From the cell containing the given text, extract its center point as [X, Y] coordinate. 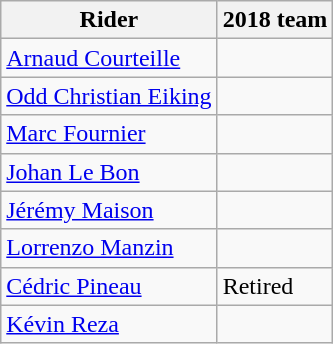
2018 team [275, 20]
Retired [275, 286]
Odd Christian Eiking [109, 96]
Kévin Reza [109, 324]
Cédric Pineau [109, 286]
Rider [109, 20]
Marc Fournier [109, 134]
Arnaud Courteille [109, 58]
Lorrenzo Manzin [109, 248]
Jérémy Maison [109, 210]
Johan Le Bon [109, 172]
